Find where the given text appears and provide that cell's center as [X, Y] coordinate. 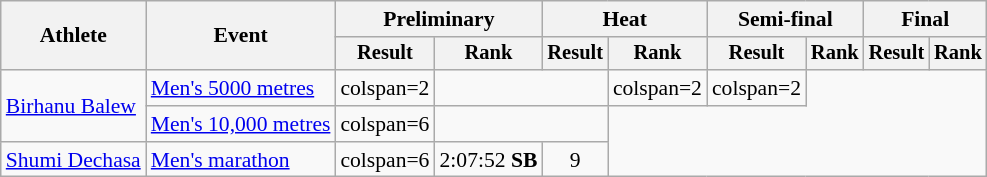
Heat [624, 19]
Men's 10,000 metres [241, 124]
Semi-final [786, 19]
Final [926, 19]
Athlete [74, 36]
colspan=6 [384, 124]
Birhanu Balew [74, 106]
Men's 5000 metres [241, 88]
Preliminary [438, 19]
Event [241, 36]
